Pinpoint the cell where the given text exists, returning its [x, y] midpoint coordinate. 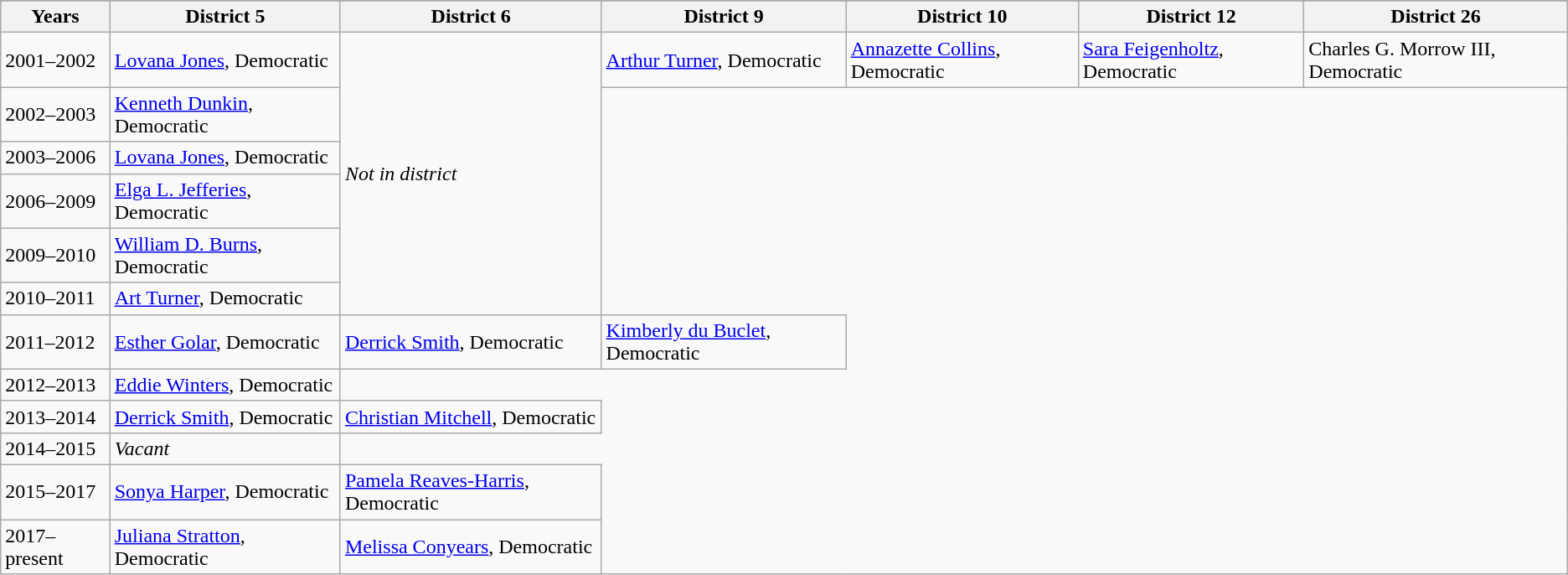
District 5 [224, 17]
Arthur Turner, Democratic [724, 60]
Juliana Stratton, Democratic [224, 547]
2017–present [55, 547]
District 10 [962, 17]
Art Turner, Democratic [224, 298]
Elga L. Jefferies, Democratic [224, 201]
Pamela Reaves-Harris, Democratic [471, 491]
2013–2014 [55, 417]
Charles G. Morrow III, Democratic [1436, 60]
Sonya Harper, Democratic [224, 491]
William D. Burns, Democratic [224, 255]
Annazette Collins, Democratic [962, 60]
2015–2017 [55, 491]
Not in district [471, 174]
2010–2011 [55, 298]
District 26 [1436, 17]
2002–2003 [55, 114]
Christian Mitchell, Democratic [471, 417]
Eddie Winters, Democratic [224, 385]
2009–2010 [55, 255]
2006–2009 [55, 201]
2001–2002 [55, 60]
2011–2012 [55, 342]
Years [55, 17]
Kimberly du Buclet, Democratic [724, 342]
District 12 [1191, 17]
District 9 [724, 17]
2014–2015 [55, 448]
Esther Golar, Democratic [224, 342]
2012–2013 [55, 385]
Sara Feigenholtz, Democratic [1191, 60]
Melissa Conyears, Democratic [471, 547]
District 6 [471, 17]
2003–2006 [55, 158]
Kenneth Dunkin, Democratic [224, 114]
Vacant [224, 448]
